Locate the cell with the specified text and output its [X, Y] center coordinate. 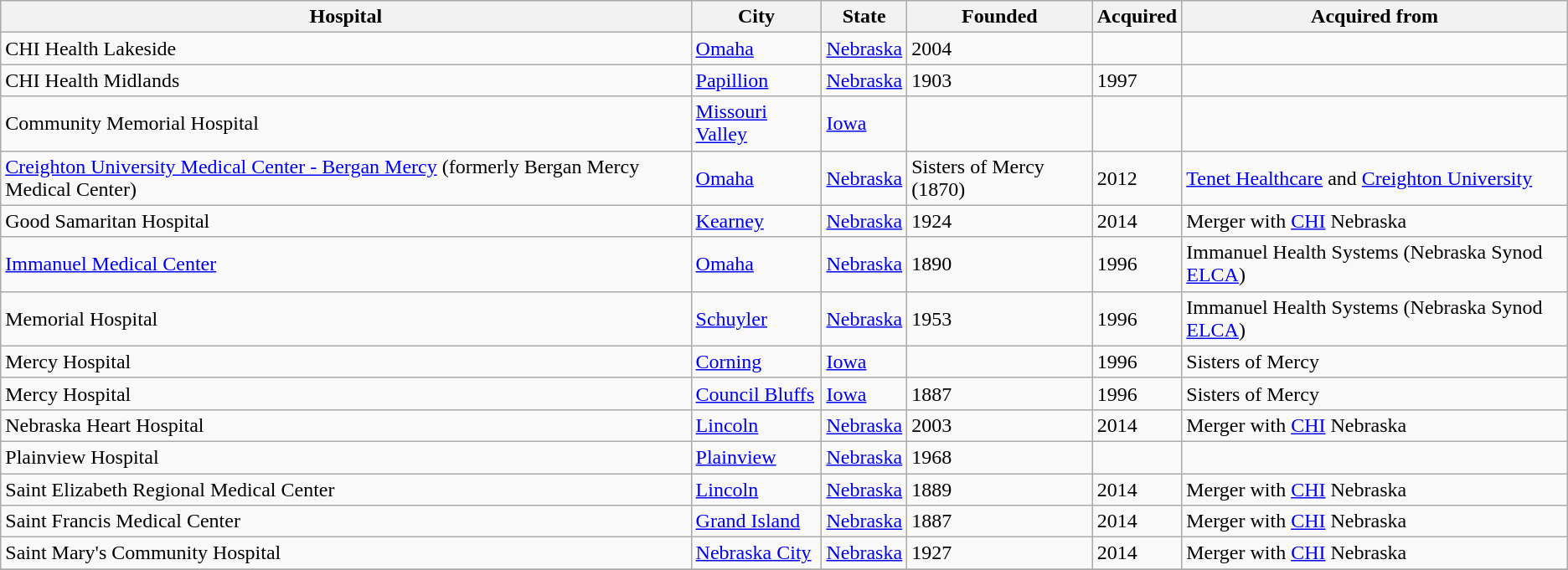
Acquired [1137, 17]
City [756, 17]
Good Samaritan Hospital [346, 221]
Papillion [756, 80]
Tenet Healthcare and Creighton University [1375, 177]
Nebraska City [756, 553]
Council Bluffs [756, 393]
Grand Island [756, 521]
1903 [1000, 80]
Saint Elizabeth Regional Medical Center [346, 490]
Kearney [756, 221]
Schuyler [756, 318]
Memorial Hospital [346, 318]
CHI Health Midlands [346, 80]
Creighton University Medical Center - Bergan Mercy (formerly Bergan Mercy Medical Center) [346, 177]
Saint Mary's Community Hospital [346, 553]
Plainview [756, 457]
Sisters of Mercy (1870) [1000, 177]
Saint Francis Medical Center [346, 521]
CHI Health Lakeside [346, 49]
Nebraska Heart Hospital [346, 425]
1997 [1137, 80]
Missouri Valley [756, 124]
Founded [1000, 17]
Plainview Hospital [346, 457]
1953 [1000, 318]
Corning [756, 362]
1927 [1000, 553]
Immanuel Medical Center [346, 264]
2004 [1000, 49]
Acquired from [1375, 17]
2012 [1137, 177]
1924 [1000, 221]
Hospital [346, 17]
State [864, 17]
Community Memorial Hospital [346, 124]
1890 [1000, 264]
2003 [1000, 425]
1968 [1000, 457]
1889 [1000, 490]
